Return (x, y) of the center of cell containing provided text 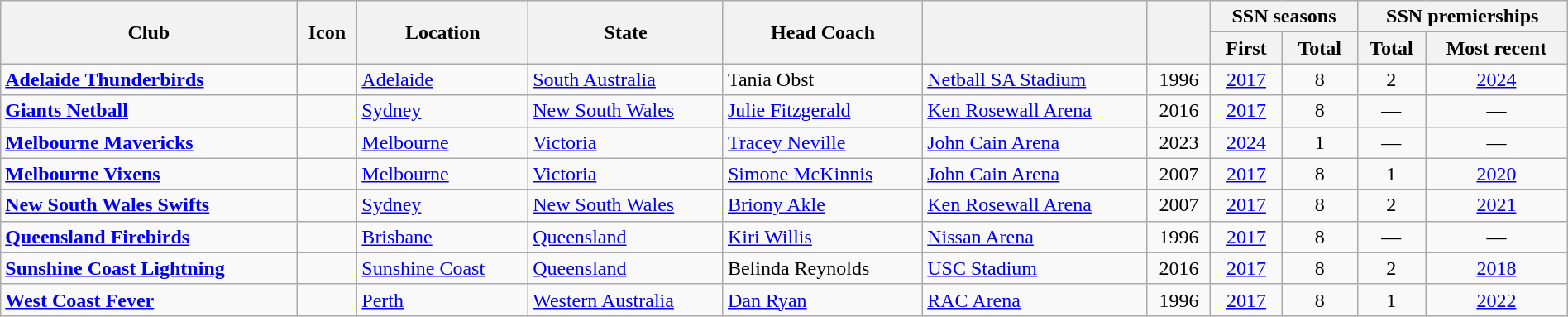
Brisbane (443, 237)
Dan Ryan (822, 300)
Location (443, 32)
USC Stadium (1035, 268)
2018 (1497, 268)
Belinda Reynolds (822, 268)
Kiri Willis (822, 237)
Adelaide (443, 79)
New South Wales Swifts (149, 205)
Western Australia (626, 300)
State (626, 32)
RAC Arena (1035, 300)
South Australia (626, 79)
Netball SA Stadium (1035, 79)
Tracey Neville (822, 142)
Adelaide Thunderbirds (149, 79)
Icon (327, 32)
2021 (1497, 205)
2020 (1497, 174)
Queensland Firebirds (149, 237)
Simone McKinnis (822, 174)
First (1246, 48)
Perth (443, 300)
2023 (1178, 142)
West Coast Fever (149, 300)
Briony Akle (822, 205)
2022 (1497, 300)
Head Coach (822, 32)
Club (149, 32)
Nissan Arena (1035, 237)
Sunshine Coast (443, 268)
SSN premierships (1462, 17)
Julie Fitzgerald (822, 111)
SSN seasons (1284, 17)
Melbourne Vixens (149, 174)
Giants Netball (149, 111)
Most recent (1497, 48)
Tania Obst (822, 79)
Melbourne Mavericks (149, 142)
Sunshine Coast Lightning (149, 268)
